Detect which cell encompasses the target text, then output its (X, Y) center coordinate. 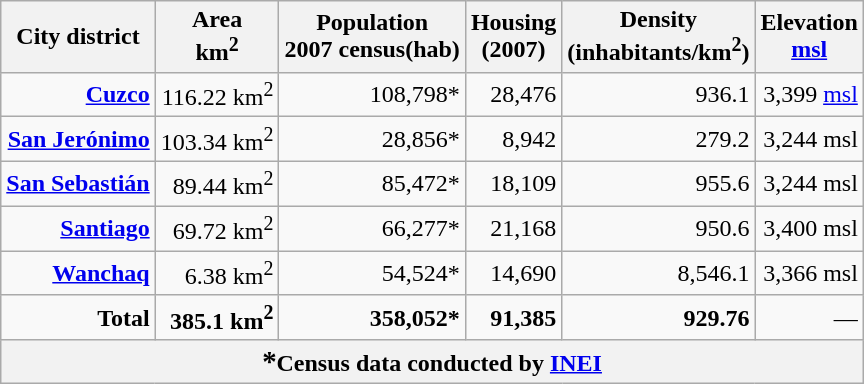
936.1 (658, 94)
54,524* (372, 274)
Elevationmsl (809, 37)
929.76 (658, 318)
3,399 msl (809, 94)
3,400 msl (809, 228)
San Sebastián (78, 184)
City district (78, 37)
116.22 km2 (217, 94)
69.72 km2 (217, 228)
28,476 (513, 94)
Wanchaq (78, 274)
28,856* (372, 140)
Santiago (78, 228)
85,472* (372, 184)
Cuzco (78, 94)
8,942 (513, 140)
Areakm2 (217, 37)
108,798* (372, 94)
950.6 (658, 228)
89.44 km2 (217, 184)
385.1 km2 (217, 318)
Housing(2007) (513, 37)
3,366 msl (809, 274)
Population2007 census(hab) (372, 37)
279.2 (658, 140)
8,546.1 (658, 274)
*Census data conducted by INEI (432, 362)
— (809, 318)
Density(inhabitants/km2) (658, 37)
6.38 km2 (217, 274)
21,168 (513, 228)
Total (78, 318)
91,385 (513, 318)
358,052* (372, 318)
66,277* (372, 228)
18,109 (513, 184)
14,690 (513, 274)
103.34 km2 (217, 140)
955.6 (658, 184)
San Jerónimo (78, 140)
